Scan for the cell matching the given text and deliver its (x, y) coordinate at center. 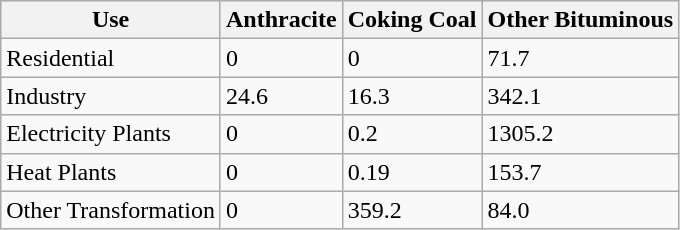
84.0 (580, 210)
Residential (111, 58)
Coking Coal (412, 20)
1305.2 (580, 134)
Anthracite (281, 20)
Electricity Plants (111, 134)
71.7 (580, 58)
0.2 (412, 134)
Heat Plants (111, 172)
342.1 (580, 96)
153.7 (580, 172)
Use (111, 20)
359.2 (412, 210)
Other Bituminous (580, 20)
0.19 (412, 172)
16.3 (412, 96)
Other Transformation (111, 210)
24.6 (281, 96)
Industry (111, 96)
